Return the (x, y) coordinate for the center point of the cell that contains the specified text.  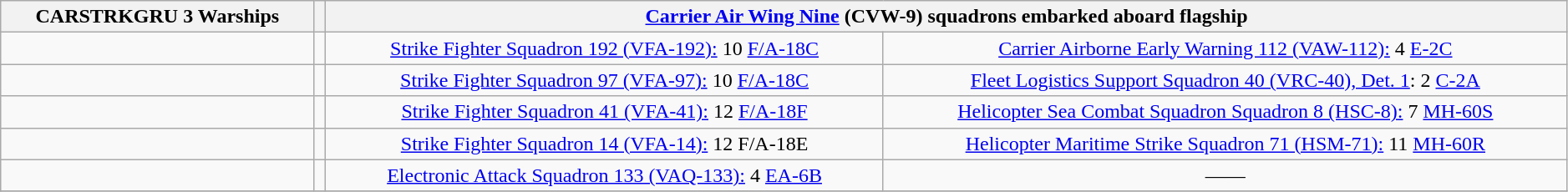
Carrier Airborne Early Warning 112 (VAW-112): 4 E-2C (1225, 48)
CARSTRKGRU 3 Warships (157, 17)
Carrier Air Wing Nine (CVW-9) squadrons embarked aboard flagship (947, 17)
Helicopter Sea Combat Squadron Squadron 8 (HSC-8): 7 MH-60S (1225, 112)
Strike Fighter Squadron 192 (VFA-192): 10 F/A-18C (605, 48)
Strike Fighter Squadron 14 (VFA-14): 12 F/A-18E (605, 144)
Strike Fighter Squadron 41 (VFA-41): 12 F/A-18F (605, 112)
Fleet Logistics Support Squadron 40 (VRC-40), Det. 1: 2 C-2A (1225, 80)
—— (1225, 175)
Strike Fighter Squadron 97 (VFA-97): 10 F/A-18C (605, 80)
Helicopter Maritime Strike Squadron 71 (HSM-71): 11 MH-60R (1225, 144)
Electronic Attack Squadron 133 (VAQ-133): 4 EA-6B (605, 175)
